Extract the [X, Y] coordinate from the center of the cell holding the provided text.  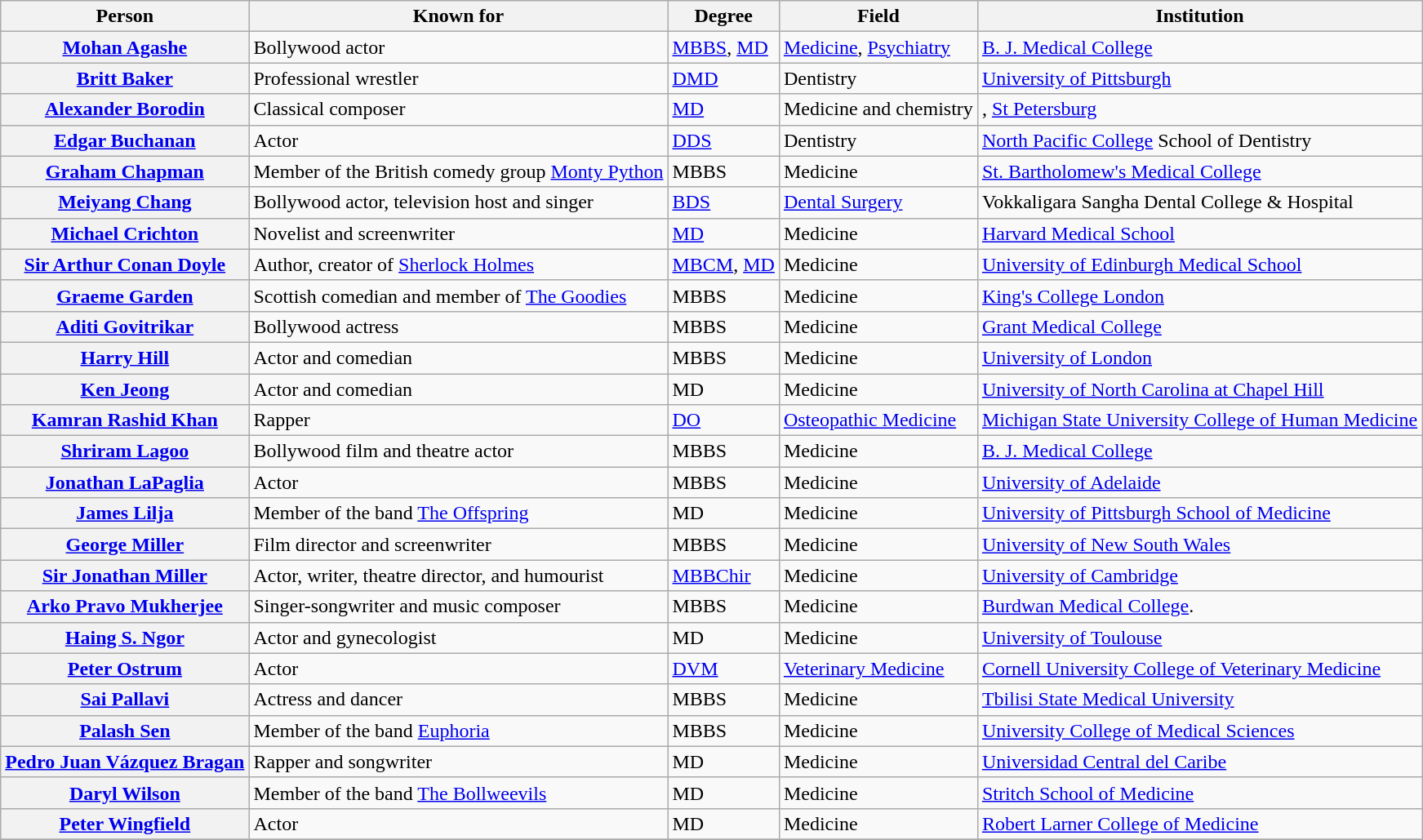
University of London [1199, 358]
Britt Baker [125, 78]
King's College London [1199, 296]
Pedro Juan Vázquez Bragan [125, 762]
Bollywood actress [459, 327]
Aditi Govitrikar [125, 327]
Ken Jeong [125, 389]
Mohan Agashe [125, 47]
Vokkaligara Sangha Dental College & Hospital [1199, 202]
Alexander Borodin [125, 109]
University of Edinburgh Medical School [1199, 264]
BDS [723, 202]
MBBChir [723, 576]
, St Petersburg [1199, 109]
Member of the band The Offspring [459, 513]
Daryl Wilson [125, 793]
Harry Hill [125, 358]
Dental Surgery [878, 202]
Actor and gynecologist [459, 638]
Person [125, 16]
Jonathan LaPaglia [125, 482]
MBBS, MD [723, 47]
Cornell University College of Veterinary Medicine [1199, 669]
MBCM, MD [723, 264]
Member of the British comedy group Monty Python [459, 171]
University of New South Wales [1199, 544]
Singer-songwriter and music composer [459, 607]
University of Toulouse [1199, 638]
Edgar Buchanan [125, 140]
University College of Medical Sciences [1199, 731]
Peter Wingfield [125, 824]
Author, creator of Sherlock Holmes [459, 264]
Tbilisi State Medical University [1199, 700]
Film director and screenwriter [459, 544]
Graham Chapman [125, 171]
Shriram Lagoo [125, 451]
Field [878, 16]
Rapper and songwriter [459, 762]
DMD [723, 78]
James Lilja [125, 513]
DVM [723, 669]
Medicine, Psychiatry [878, 47]
University of Pittsburgh School of Medicine [1199, 513]
Professional wrestler [459, 78]
Classical composer [459, 109]
Actress and dancer [459, 700]
Arko Pravo Mukherjee [125, 607]
Sai Pallavi [125, 700]
Rapper [459, 420]
Sir Arthur Conan Doyle [125, 264]
St. Bartholomew's Medical College [1199, 171]
Osteopathic Medicine [878, 420]
George Miller [125, 544]
Robert Larner College of Medicine [1199, 824]
North Pacific College School of Dentistry [1199, 140]
Degree [723, 16]
Member of the band The Bollweevils [459, 793]
University of Cambridge [1199, 576]
Peter Ostrum [125, 669]
Institution [1199, 16]
Member of the band Euphoria [459, 731]
Palash Sen [125, 731]
Sir Jonathan Miller [125, 576]
Burdwan Medical College. [1199, 607]
Bollywood actor, television host and singer [459, 202]
Harvard Medical School [1199, 233]
Medicine and chemistry [878, 109]
Bollywood film and theatre actor [459, 451]
Kamran Rashid Khan [125, 420]
Graeme Garden [125, 296]
University of Adelaide [1199, 482]
Veterinary Medicine [878, 669]
Known for [459, 16]
Haing S. Ngor [125, 638]
Grant Medical College [1199, 327]
Stritch School of Medicine [1199, 793]
DO [723, 420]
DDS [723, 140]
Novelist and screenwriter [459, 233]
Michael Crichton [125, 233]
University of North Carolina at Chapel Hill [1199, 389]
Michigan State University College of Human Medicine [1199, 420]
University of Pittsburgh [1199, 78]
Actor, writer, theatre director, and humourist [459, 576]
Bollywood actor [459, 47]
Scottish comedian and member of The Goodies [459, 296]
Universidad Central del Caribe [1199, 762]
Meiyang Chang [125, 202]
